Search for the cell housing the specified text and yield its [X, Y] center coordinate. 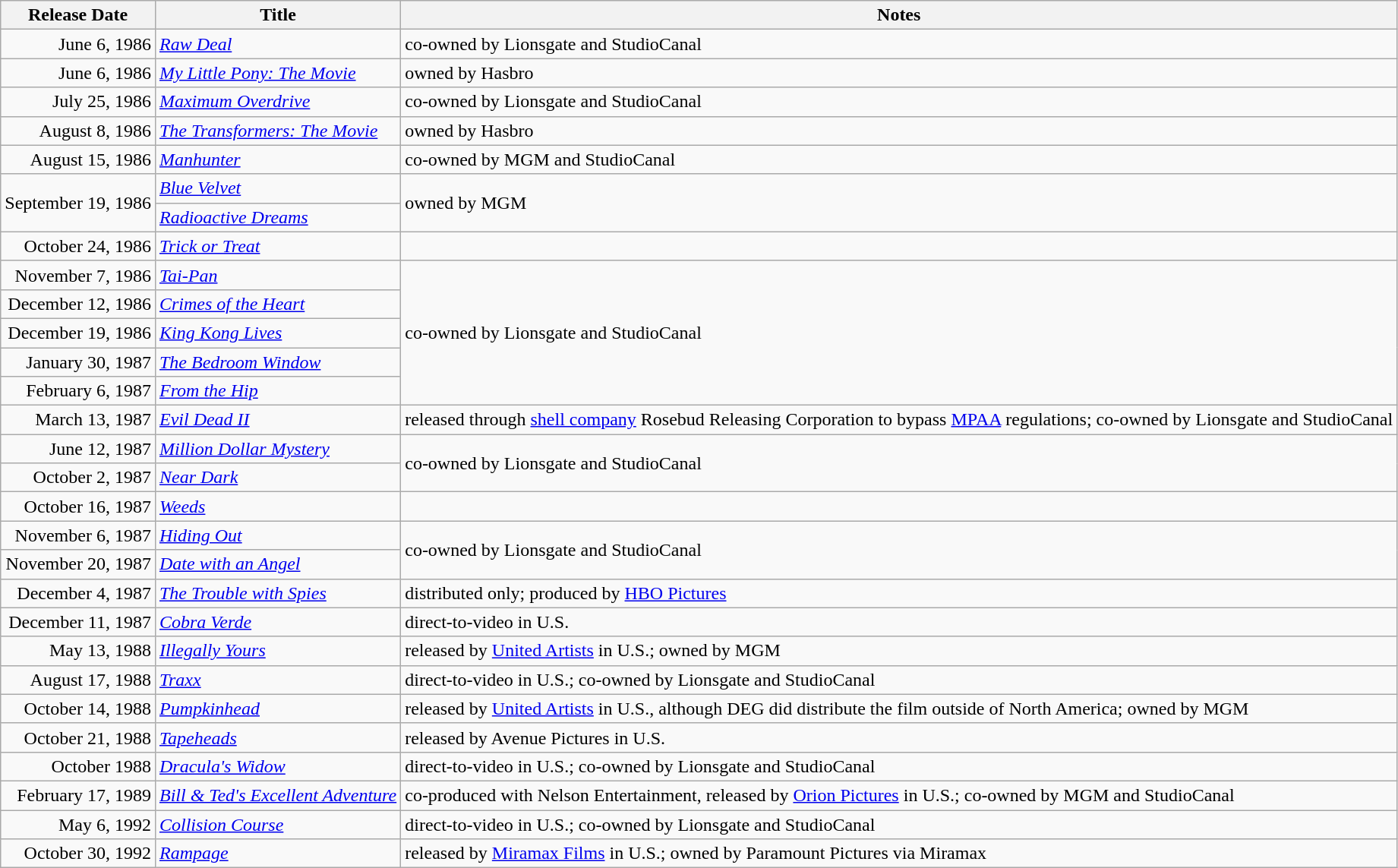
June 12, 1987 [78, 449]
Manhunter [278, 159]
co-owned by MGM and StudioCanal [899, 159]
November 20, 1987 [78, 564]
Trick or Treat [278, 246]
Maximum Overdrive [278, 102]
released by Avenue Pictures in U.S. [899, 737]
Evil Dead II [278, 420]
October 16, 1987 [78, 507]
The Trouble with Spies [278, 593]
King Kong Lives [278, 333]
Near Dark [278, 478]
Date with an Angel [278, 564]
October 24, 1986 [78, 246]
Tai-Pan [278, 275]
Pumpkinhead [278, 709]
August 15, 1986 [78, 159]
released by United Artists in U.S., although DEG did distribute the film outside of North America; owned by MGM [899, 709]
Title [278, 15]
Cobra Verde [278, 622]
August 8, 1986 [78, 131]
Collision Course [278, 824]
Raw Deal [278, 44]
February 6, 1987 [78, 391]
Blue Velvet [278, 188]
Dracula's Widow [278, 766]
October 2, 1987 [78, 478]
owned by MGM [899, 203]
May 6, 1992 [78, 824]
released through shell company Rosebud Releasing Corporation to bypass MPAA regulations; co-owned by Lionsgate and StudioCanal [899, 420]
Weeds [278, 507]
May 13, 1988 [78, 651]
Illegally Yours [278, 651]
November 7, 1986 [78, 275]
October 30, 1992 [78, 854]
October 1988 [78, 766]
November 6, 1987 [78, 535]
released by United Artists in U.S.; owned by MGM [899, 651]
distributed only; produced by HBO Pictures [899, 593]
March 13, 1987 [78, 420]
October 14, 1988 [78, 709]
December 4, 1987 [78, 593]
January 30, 1987 [78, 362]
From the Hip [278, 391]
Crimes of the Heart [278, 304]
September 19, 1986 [78, 203]
Traxx [278, 680]
Hiding Out [278, 535]
December 11, 1987 [78, 622]
Radioactive Dreams [278, 217]
The Transformers: The Movie [278, 131]
The Bedroom Window [278, 362]
My Little Pony: The Movie [278, 73]
February 17, 1989 [78, 795]
December 12, 1986 [78, 304]
August 17, 1988 [78, 680]
released by Miramax Films in U.S.; owned by Paramount Pictures via Miramax [899, 854]
Bill & Ted's Excellent Adventure [278, 795]
Tapeheads [278, 737]
July 25, 1986 [78, 102]
Rampage [278, 854]
direct-to-video in U.S. [899, 622]
Release Date [78, 15]
Million Dollar Mystery [278, 449]
co-produced with Nelson Entertainment, released by Orion Pictures in U.S.; co-owned by MGM and StudioCanal [899, 795]
October 21, 1988 [78, 737]
December 19, 1986 [78, 333]
Notes [899, 15]
